Output the (x, y) coordinate of the center of the cell containing the given text.  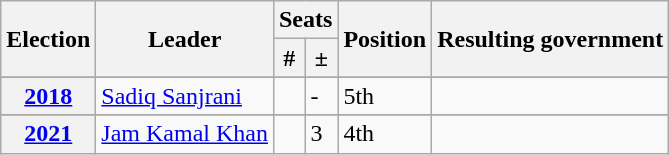
Jam Kamal Khan (185, 134)
Position (385, 39)
Resulting government (550, 39)
± (322, 58)
3 (322, 134)
Leader (185, 39)
- (322, 96)
2021 (48, 134)
Sadiq Sanjrani (185, 96)
4th (385, 134)
2018 (48, 96)
Election (48, 39)
Seats (305, 20)
# (288, 58)
5th (385, 96)
